Return [x, y] of the center of cell containing provided text 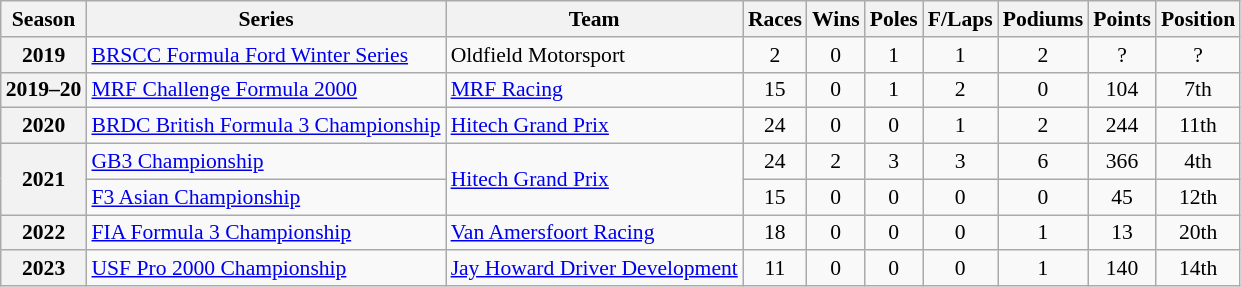
USF Pro 2000 Championship [266, 269]
2020 [44, 126]
11 [775, 269]
F/Laps [960, 19]
6 [1044, 162]
Podiums [1044, 19]
Jay Howard Driver Development [594, 269]
Position [1198, 19]
Series [266, 19]
MRF Challenge Formula 2000 [266, 90]
2019–20 [44, 90]
Oldfield Motorsport [594, 55]
7th [1198, 90]
12th [1198, 197]
13 [1122, 233]
366 [1122, 162]
Season [44, 19]
140 [1122, 269]
F3 Asian Championship [266, 197]
Poles [894, 19]
244 [1122, 126]
18 [775, 233]
FIA Formula 3 Championship [266, 233]
2022 [44, 233]
BRSCC Formula Ford Winter Series [266, 55]
Points [1122, 19]
14th [1198, 269]
104 [1122, 90]
GB3 Championship [266, 162]
4th [1198, 162]
Team [594, 19]
Wins [836, 19]
11th [1198, 126]
2019 [44, 55]
2023 [44, 269]
2021 [44, 180]
Races [775, 19]
45 [1122, 197]
Van Amersfoort Racing [594, 233]
BRDC British Formula 3 Championship [266, 126]
20th [1198, 233]
MRF Racing [594, 90]
